From the cell containing the given text, extract its center point as (x, y) coordinate. 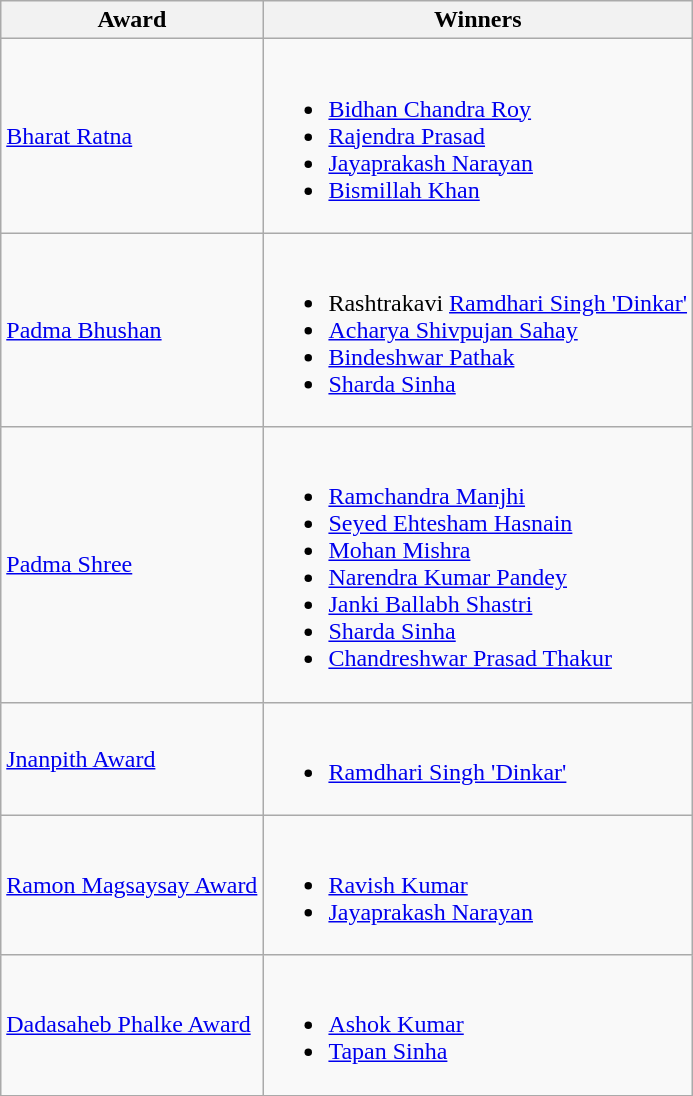
Rashtrakavi Ramdhari Singh 'Dinkar'Acharya Shivpujan SahayBindeshwar PathakSharda Sinha (478, 330)
Ramdhari Singh 'Dinkar' (478, 758)
Jnanpith Award (132, 758)
Dadasaheb Phalke Award (132, 1025)
Ramon Magsaysay Award (132, 885)
Padma Bhushan (132, 330)
Award (132, 20)
Ravish KumarJayaprakash Narayan (478, 885)
Winners (478, 20)
Ramchandra ManjhiSeyed Ehtesham HasnainMohan MishraNarendra Kumar PandeyJanki Ballabh ShastriSharda SinhaChandreshwar Prasad Thakur (478, 564)
Bharat Ratna (132, 136)
Padma Shree (132, 564)
Bidhan Chandra RoyRajendra PrasadJayaprakash NarayanBismillah Khan (478, 136)
Ashok KumarTapan Sinha (478, 1025)
